Capture the cell that displays the provided text and extract its (x, y) central coordinate. 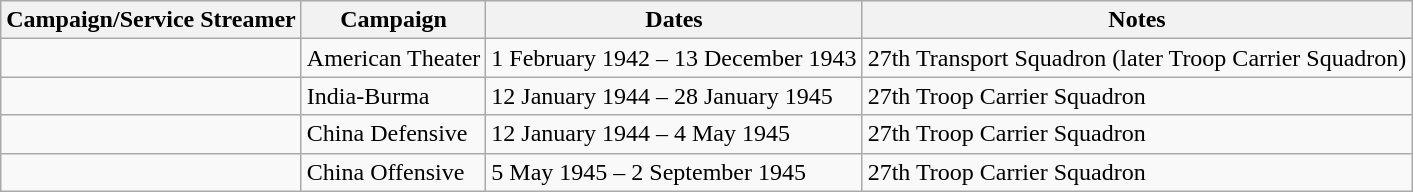
1 February 1942 – 13 December 1943 (674, 58)
12 January 1944 – 4 May 1945 (674, 134)
Dates (674, 20)
12 January 1944 – 28 January 1945 (674, 96)
5 May 1945 – 2 September 1945 (674, 172)
China Offensive (394, 172)
China Defensive (394, 134)
American Theater (394, 58)
Campaign/Service Streamer (152, 20)
India-Burma (394, 96)
27th Transport Squadron (later Troop Carrier Squadron) (1137, 58)
Notes (1137, 20)
Campaign (394, 20)
